Extract the (X, Y) coordinate from the center of the cell holding the provided text.  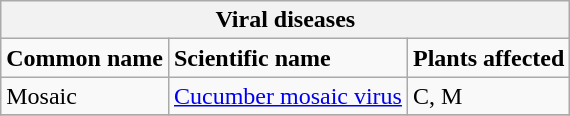
Plants affected (488, 58)
Scientific name (288, 58)
Common name (85, 58)
Mosaic (85, 96)
Cucumber mosaic virus (288, 96)
Viral diseases (286, 20)
C, M (488, 96)
